Return the (x, y) coordinate for the center point of the cell that contains the specified text.  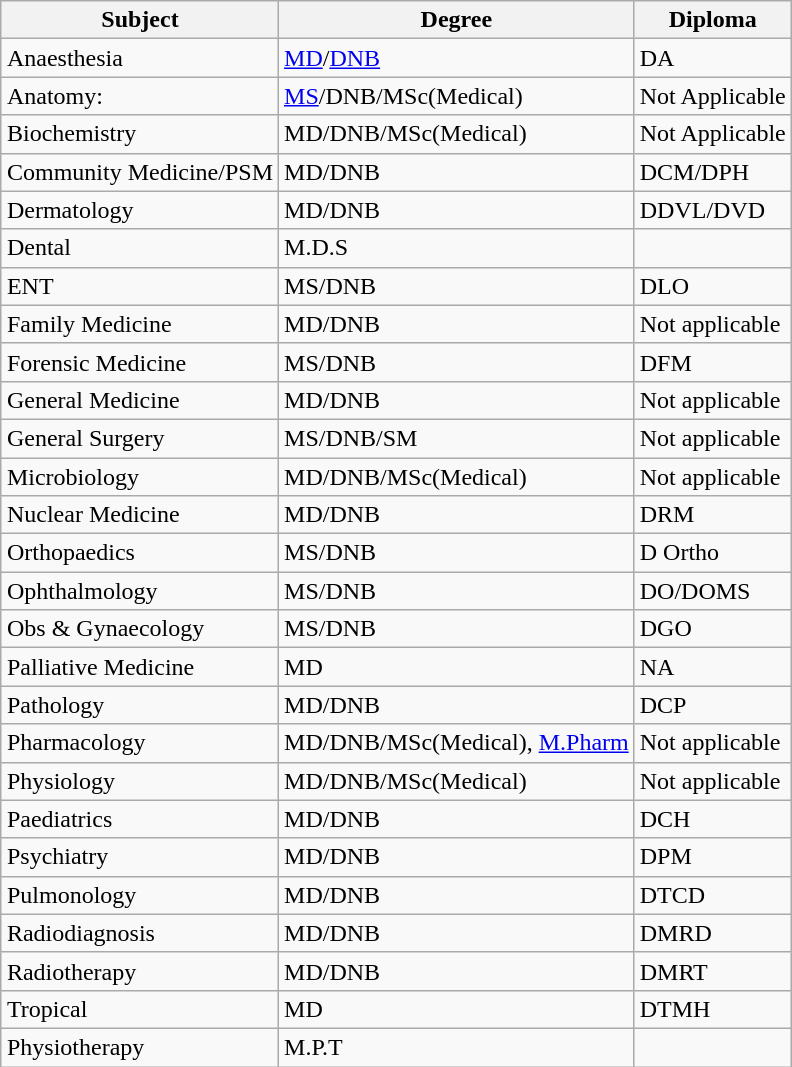
Ophthalmology (140, 591)
Radiodiagnosis (140, 933)
DCM/DPH (712, 172)
General Medicine (140, 400)
DMRT (712, 971)
Anaesthesia (140, 58)
D Ortho (712, 553)
DPM (712, 857)
Obs & Gynaecology (140, 629)
DCH (712, 819)
DFM (712, 362)
Pharmacology (140, 743)
Orthopaedics (140, 553)
Nuclear Medicine (140, 515)
General Surgery (140, 438)
M.D.S (457, 248)
DRM (712, 515)
DGO (712, 629)
Family Medicine (140, 324)
DO/DOMS (712, 591)
Microbiology (140, 477)
Radiotherapy (140, 971)
Palliative Medicine (140, 667)
Pulmonology (140, 895)
Biochemistry (140, 134)
Pathology (140, 705)
Tropical (140, 1009)
DTMH (712, 1009)
DLO (712, 286)
Community Medicine/PSM (140, 172)
Psychiatry (140, 857)
MS/DNB/MSc(Medical) (457, 96)
Degree (457, 20)
Subject (140, 20)
Physiology (140, 781)
DMRD (712, 933)
Diploma (712, 20)
Dental (140, 248)
DA (712, 58)
DCP (712, 705)
Dermatology (140, 210)
DTCD (712, 895)
Anatomy: (140, 96)
M.P.T (457, 1047)
MD/DNB/MSc(Medical), M.Pharm (457, 743)
MS/DNB/SM (457, 438)
Forensic Medicine (140, 362)
DDVL/DVD (712, 210)
ENT (140, 286)
Physiotherapy (140, 1047)
NA (712, 667)
Paediatrics (140, 819)
